Capture the cell that displays the provided text and extract its [x, y] central coordinate. 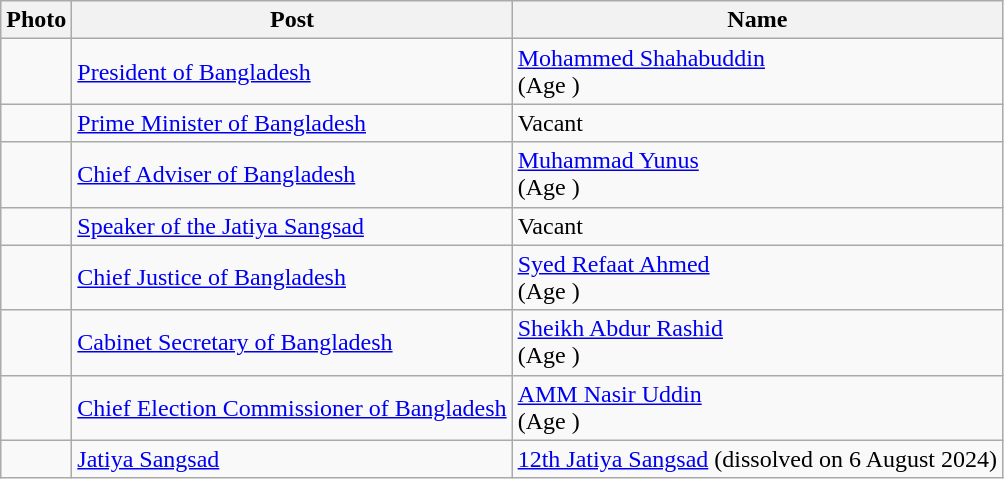
Jatiya Sangsad [292, 459]
Sheikh Abdur Rashid (Age ) [757, 342]
Speaker of the Jatiya Sangsad [292, 226]
AMM Nasir Uddin (Age ) [757, 408]
Cabinet Secretary of Bangladesh [292, 342]
Prime Minister of Bangladesh [292, 123]
12th Jatiya Sangsad (dissolved on 6 August 2024) [757, 459]
Name [757, 20]
President of Bangladesh [292, 72]
Chief Election Commissioner of Bangladesh [292, 408]
Post [292, 20]
Photo [36, 20]
Muhammad Yunus (Age ) [757, 174]
Mohammed Shahabuddin(Age ) [757, 72]
Chief Adviser of Bangladesh [292, 174]
Syed Refaat Ahmed (Age ) [757, 278]
Chief Justice of Bangladesh [292, 278]
